Capture the cell that displays the provided text and extract its [X, Y] central coordinate. 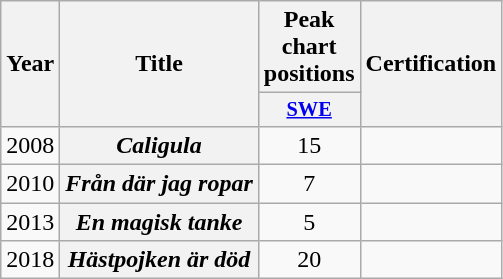
20 [309, 260]
Hästpojken är död [159, 260]
En magisk tanke [159, 222]
2008 [30, 145]
SWE [309, 110]
Peak chart positions [309, 47]
2010 [30, 184]
2013 [30, 222]
Certification [431, 64]
Caligula [159, 145]
Title [159, 64]
7 [309, 184]
Från där jag ropar [159, 184]
5 [309, 222]
Year [30, 64]
2018 [30, 260]
15 [309, 145]
